Extract the [x, y] coordinate from the center of the cell holding the provided text.  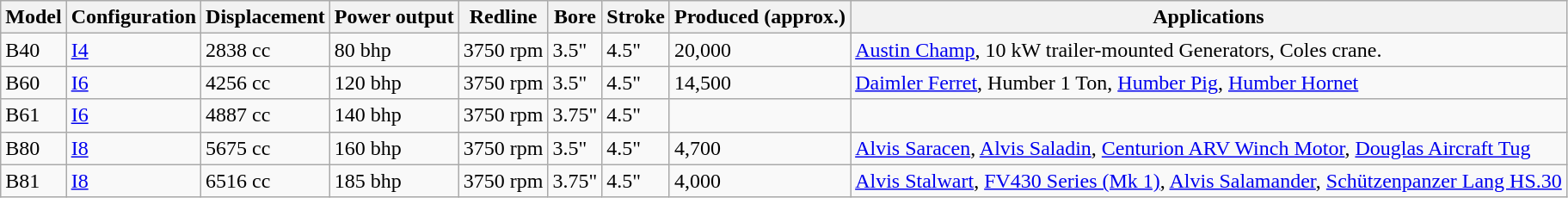
B80 [34, 148]
Alvis Stalwart, FV430 Series (Mk 1), Alvis Salamander, Schützenpanzer Lang HS.30 [1209, 181]
Alvis Saracen, Alvis Saladin, Centurion ARV Winch Motor, Douglas Aircraft Tug [1209, 148]
185 bhp [394, 181]
4,700 [759, 148]
B61 [34, 115]
Power output [394, 17]
B81 [34, 181]
Configuration [133, 17]
6516 cc [266, 181]
Displacement [266, 17]
20,000 [759, 50]
80 bhp [394, 50]
Daimler Ferret, Humber 1 Ton, Humber Pig, Humber Hornet [1209, 83]
Austin Champ, 10 kW trailer-mounted Generators, Coles crane. [1209, 50]
B40 [34, 50]
2838 cc [266, 50]
Redline [503, 17]
Bore [575, 17]
Applications [1209, 17]
120 bhp [394, 83]
4887 cc [266, 115]
B60 [34, 83]
Model [34, 17]
4,000 [759, 181]
4256 cc [266, 83]
Stroke [636, 17]
160 bhp [394, 148]
140 bhp [394, 115]
5675 cc [266, 148]
Produced (approx.) [759, 17]
14,500 [759, 83]
I4 [133, 50]
